Extract the (x, y) coordinate from the center of the cell holding the provided text.  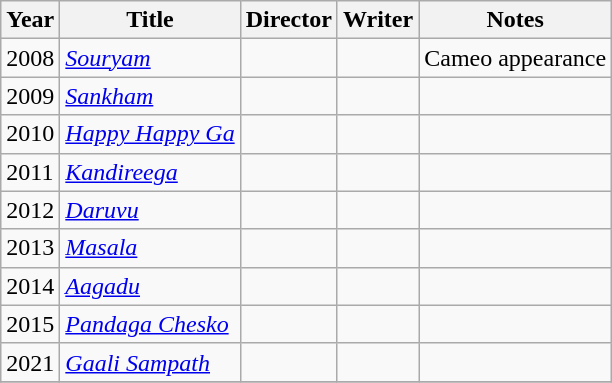
Daruvu (150, 210)
2009 (30, 96)
2010 (30, 134)
Souryam (150, 58)
2015 (30, 324)
Aagadu (150, 286)
Masala (150, 248)
Pandaga Chesko (150, 324)
Sankham (150, 96)
Happy Happy Ga (150, 134)
Writer (378, 20)
2008 (30, 58)
2013 (30, 248)
2021 (30, 362)
2012 (30, 210)
Gaali Sampath (150, 362)
Title (150, 20)
Year (30, 20)
Kandireega (150, 172)
Notes (516, 20)
Cameo appearance (516, 58)
Director (288, 20)
2014 (30, 286)
2011 (30, 172)
